Scan for the cell matching the given text and deliver its (x, y) coordinate at center. 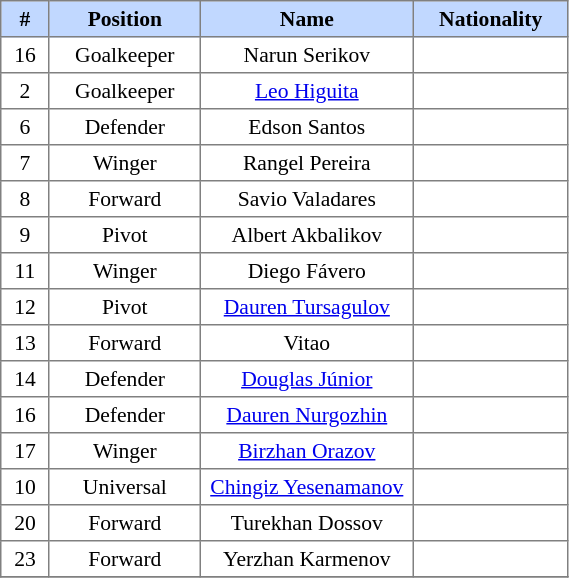
Birzhan Orazov (306, 451)
20 (26, 523)
Dauren Tursagulov (306, 307)
Dauren Nurgozhin (306, 415)
7 (26, 163)
Leo Higuita (306, 91)
9 (26, 235)
6 (26, 127)
12 (26, 307)
Albert Akbalikov (306, 235)
Yerzhan Karmenov (306, 559)
Douglas Júnior (306, 379)
# (26, 19)
23 (26, 559)
2 (26, 91)
Vitao (306, 343)
Turekhan Dossov (306, 523)
Rangel Pereira (306, 163)
Position (124, 19)
13 (26, 343)
Name (306, 19)
8 (26, 199)
14 (26, 379)
Savio Valadares (306, 199)
Diego Fávero (306, 271)
10 (26, 487)
Edson Santos (306, 127)
Narun Serikov (306, 55)
17 (26, 451)
Universal (124, 487)
Nationality (490, 19)
11 (26, 271)
Chingiz Yesenamanov (306, 487)
